Search for the cell housing the specified text and yield its [X, Y] center coordinate. 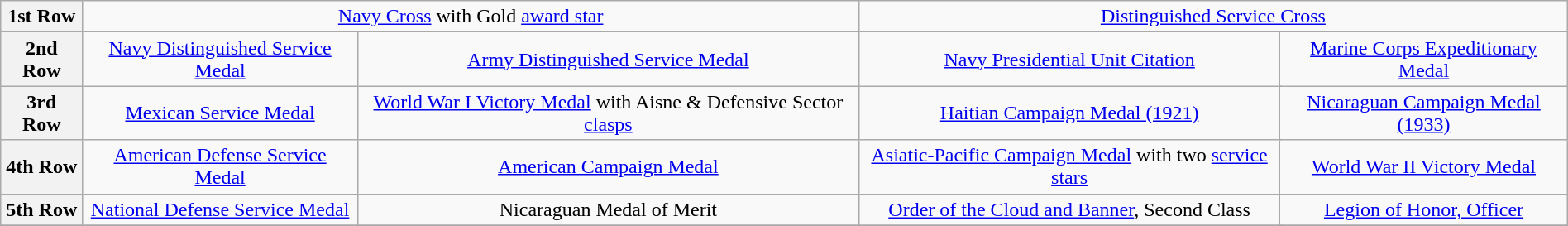
3rd Row [41, 113]
Marine Corps Expeditionary Medal [1424, 60]
National Defense Service Medal [220, 209]
1st Row [41, 17]
Navy Distinguished Service Medal [220, 60]
Asiatic-Pacific Campaign Medal with two service stars [1068, 167]
Army Distinguished Service Medal [608, 60]
World War I Victory Medal with Aisne & Defensive Sector clasps [608, 113]
4th Row [41, 167]
Legion of Honor, Officer [1424, 209]
American Campaign Medal [608, 167]
American Defense Service Medal [220, 167]
Navy Cross with Gold award star [471, 17]
Nicaraguan Campaign Medal (1933) [1424, 113]
Distinguished Service Cross [1212, 17]
Nicaraguan Medal of Merit [608, 209]
Order of the Cloud and Banner, Second Class [1068, 209]
Mexican Service Medal [220, 113]
5th Row [41, 209]
World War II Victory Medal [1424, 167]
Navy Presidential Unit Citation [1068, 60]
Haitian Campaign Medal (1921) [1068, 113]
2nd Row [41, 60]
